Pinpoint the cell where the given text exists, returning its [x, y] midpoint coordinate. 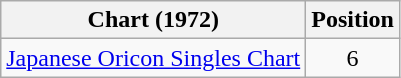
Chart (1972) [154, 20]
Japanese Oricon Singles Chart [154, 58]
6 [353, 58]
Position [353, 20]
